For the text-containing cell, return its midpoint in (x, y) coordinate format. 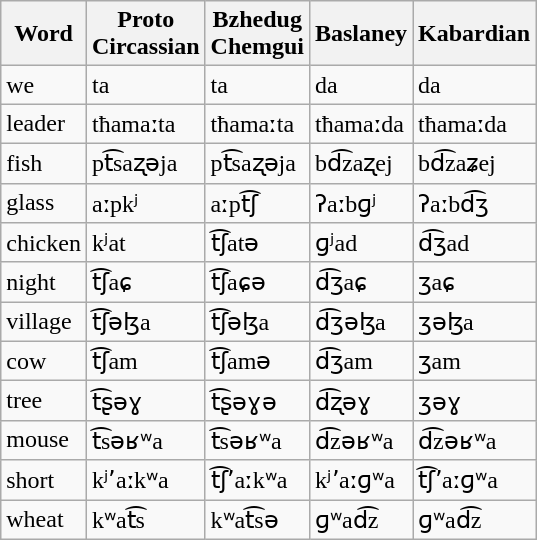
kʲʼaːkʷa (146, 480)
ProtoCircassian (146, 34)
t͡ʃatə (257, 243)
ʒəɮa (474, 322)
d͡ʒaɕ (360, 282)
mouse (44, 440)
ʔaːbd͡ʒ (474, 203)
t͡ʃamə (257, 361)
we (44, 85)
kʲʼaːɡʷa (360, 480)
Word (44, 34)
aːpt͡ʃ (257, 203)
t͡ʃʼaːɡʷa (474, 480)
leader (44, 124)
aːpkʲ (146, 203)
Kabardian (474, 34)
kʷat͡s (146, 520)
d͡ʒad (474, 243)
t͡ʃʼaːkʷa (257, 480)
d͡ʒam (360, 361)
t͡ʂəɣə (257, 401)
bd͡zaʑej (474, 163)
bd͡zaʐej (360, 163)
ɡʲad (360, 243)
t͡ʂəɣ (146, 401)
t͡ʃaɕ (146, 282)
chicken (44, 243)
village (44, 322)
BzhedugChemgui (257, 34)
kʷat͡sə (257, 520)
t͡ʃaɕə (257, 282)
ʒam (474, 361)
short (44, 480)
kʲat (146, 243)
cow (44, 361)
ʒaɕ (474, 282)
night (44, 282)
d͡ʐəɣ (360, 401)
Baslaney (360, 34)
tree (44, 401)
d͡ʒəɮa (360, 322)
glass (44, 203)
ʔaːbɡʲ (360, 203)
fish (44, 163)
wheat (44, 520)
ʒəɣ (474, 401)
t͡ʃam (146, 361)
